Scan for the cell matching the given text and deliver its (X, Y) coordinate at center. 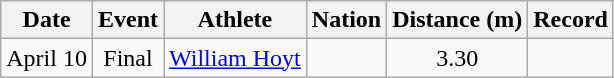
William Hoyt (236, 58)
Record (571, 20)
Date (47, 20)
April 10 (47, 58)
Final (128, 58)
Distance (m) (458, 20)
Event (128, 20)
3.30 (458, 58)
Nation (346, 20)
Athlete (236, 20)
